Return [X, Y] of the center of cell containing provided text 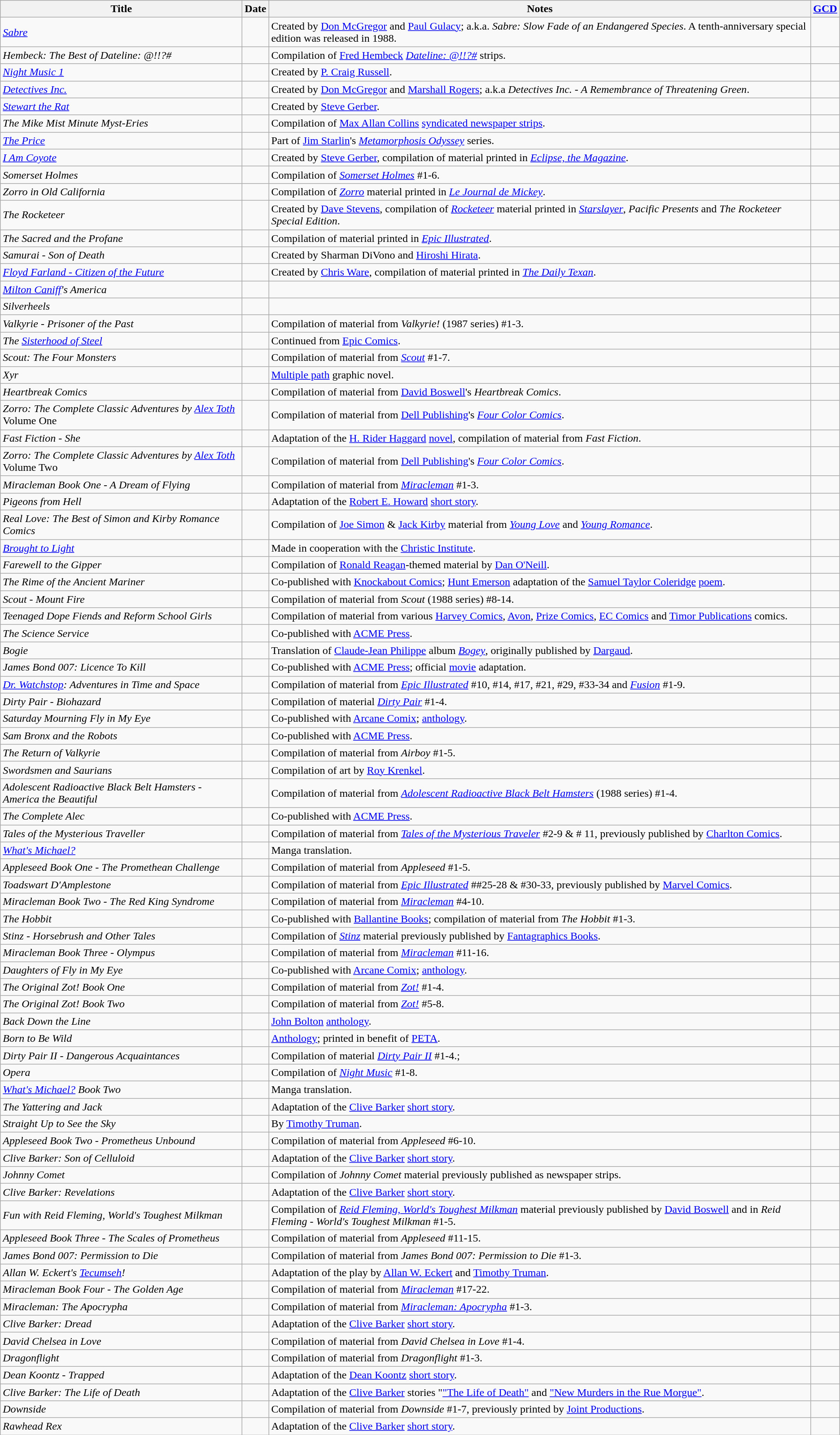
Compilation of material from David Boswell's Heartbreak Comics. [540, 392]
Heartbreak Comics [121, 392]
Dirty Pair II - Dangerous Acquaintances [121, 1055]
Adaptation of the Clive Barker stories ""The Life of Death" and "New Murders in the Rue Morgue". [540, 1392]
Hembeck: The Best of Dateline: @!!?# [121, 55]
Co-published with ACME Press; official movie adaptation. [540, 667]
The Sisterhood of Steel [121, 341]
Compilation of material from Airboy #1-5. [540, 753]
Zorro in Old California [121, 192]
The Complete Alec [121, 816]
John Bolton anthology. [540, 1021]
The Rime of the Ancient Mariner [121, 582]
Miracleman Book One - A Dream of Flying [121, 484]
The Price [121, 140]
Stinz - Horsebrush and Other Tales [121, 936]
Toadswart D'Amplestone [121, 885]
Somerset Holmes [121, 175]
Compilation of material from Zot! #5-8. [540, 1004]
Compilation of material from Miracleman #17-22. [540, 1290]
Farewell to the Gipper [121, 565]
Xyr [121, 375]
Compilation of material from James Bond 007: Permission to Die #1-3. [540, 1255]
Rawhead Rex [121, 1426]
Translation of Claude-Jean Philippe album Bogey, originally published by Dargaud. [540, 650]
Compilation of art by Roy Krenkel. [540, 770]
Pigeons from Hell [121, 501]
Created by Don McGregor and Paul Gulacy; a.k.a. Sabre: Slow Fade of an Endangered Species. A tenth-anniversary special edition was released in 1988. [540, 32]
Tales of the Mysterious Traveller [121, 834]
Silverheels [121, 307]
Sam Bronx and the Robots [121, 736]
Miracleman Book Four - The Golden Age [121, 1290]
Created by P. Craig Russell. [540, 72]
Miracleman Book Three - Olympus [121, 953]
The Hobbit [121, 919]
Daughters of Fly in My Eye [121, 970]
Continued from Epic Comics. [540, 341]
The Original Zot! Book Two [121, 1004]
Date [256, 9]
Title [121, 9]
Scout: The Four Monsters [121, 358]
Created by Chris Ware, compilation of material printed in The Daily Texan. [540, 272]
GCD [825, 9]
Created by Sharman DiVono and Hiroshi Hirata. [540, 255]
Teenaged Dope Fiends and Reform School Girls [121, 616]
James Bond 007: Licence To Kill [121, 667]
The Yattering and Jack [121, 1106]
I Am Coyote [121, 158]
Compilation of material Dirty Pair #1-4. [540, 702]
The Return of Valkyrie [121, 753]
Compilation of material Dirty Pair II #1-4.; [540, 1055]
Compilation of material from Miracleman: Apocrypha #1-3. [540, 1307]
Compilation of material from Miracleman #11-16. [540, 953]
Compilation of material from David Chelsea in Love #1-4. [540, 1341]
Dr. Watchstop: Adventures in Time and Space [121, 685]
Compilation of material from Appleseed #1-5. [540, 868]
Created by Steve Gerber, compilation of material printed in Eclipse, the Magazine. [540, 158]
Adaptation of the Dean Koontz short story. [540, 1375]
Real Love: The Best of Simon and Kirby Romance Comics [121, 524]
Compilation of Zorro material printed in Le Journal de Mickey. [540, 192]
Brought to Light [121, 548]
Born to Be Wild [121, 1038]
Adaptation of the H. Rider Haggard novel, compilation of material from Fast Fiction. [540, 438]
Saturday Mourning Fly in My Eye [121, 719]
Zorro: The Complete Classic Adventures by Alex Toth Volume Two [121, 461]
The Original Zot! Book One [121, 987]
Compilation of material from Miracleman #4-10. [540, 902]
Compilation of Max Allan Collins syndicated newspaper strips. [540, 123]
Dean Koontz - Trapped [121, 1375]
What's Michael? Book Two [121, 1089]
Compilation of material printed in Epic Illustrated. [540, 238]
Dragonflight [121, 1358]
Notes [540, 9]
Compilation of material from Epic Illustrated ##25-28 & #30-33, previously published by Marvel Comics. [540, 885]
By Timothy Truman. [540, 1124]
Compilation of material from Valkyrie! (1987 series) #1-3. [540, 324]
Appleseed Book Three - The Scales of Prometheus [121, 1238]
Compilation of material from Appleseed #11-15. [540, 1238]
Created by Dave Stevens, compilation of Rocketeer material printed in Starslayer, Pacific Presents and The Rocketeer Special Edition. [540, 215]
Adolescent Radioactive Black Belt Hamsters - America the Beautiful [121, 793]
Part of Jim Starlin's Metamorphosis Odyssey series. [540, 140]
Miracleman: The Apocrypha [121, 1307]
The Science Service [121, 633]
Samurai - Son of Death [121, 255]
Clive Barker: The Life of Death [121, 1392]
Compilation of Johnny Comet material previously published as newspaper strips. [540, 1175]
The Rocketeer [121, 215]
The Sacred and the Profane [121, 238]
Compilation of Somerset Holmes #1-6. [540, 175]
Straight Up to See the Sky [121, 1124]
Compilation of Stinz material previously published by Fantagraphics Books. [540, 936]
Swordsmen and Saurians [121, 770]
Created by Steve Gerber. [540, 106]
Miracleman Book Two - The Red King Syndrome [121, 902]
Allan W. Eckert's Tecumseh! [121, 1273]
Floyd Farland - Citizen of the Future [121, 272]
Detectives Inc. [121, 89]
Appleseed Book One - The Promethean Challenge [121, 868]
Adaptation of the Robert E. Howard short story. [540, 501]
Clive Barker: Son of Celluloid [121, 1158]
Compilation of material from Miracleman #1-3. [540, 484]
Adaptation of the play by Allan W. Eckert and Timothy Truman. [540, 1273]
Multiple path graphic novel. [540, 375]
Made in cooperation with the Christic Institute. [540, 548]
Johnny Comet [121, 1175]
Back Down the Line [121, 1021]
Compilation of material from Appleseed #6-10. [540, 1141]
Compilation of material from Adolescent Radioactive Black Belt Hamsters (1988 series) #1-4. [540, 793]
Fast Fiction - She [121, 438]
Compilation of Joe Simon & Jack Kirby material from Young Love and Young Romance. [540, 524]
Compilation of Ronald Reagan-themed material by Dan O'Neill. [540, 565]
Compilation of material from Dragonflight #1-3. [540, 1358]
Zorro: The Complete Classic Adventures by Alex Toth Volume One [121, 415]
Compilation of material from Scout (1988 series) #8-14. [540, 599]
Compilation of material from Tales of the Mysterious Traveler #2-9 & # 11, previously published by Charlton Comics. [540, 834]
What's Michael? [121, 851]
Created by Don McGregor and Marshall Rogers; a.k.a Detectives Inc. - A Remembrance of Threatening Green. [540, 89]
Clive Barker: Revelations [121, 1192]
Downside [121, 1409]
Night Music 1 [121, 72]
Appleseed Book Two - Prometheus Unbound [121, 1141]
Compilation of Fred Hembeck Dateline: @!!?# strips. [540, 55]
Opera [121, 1072]
Scout - Mount Fire [121, 599]
Compilation of material from Downside #1-7, previously printed by Joint Productions. [540, 1409]
Compilation of material from Scout #1-7. [540, 358]
Co-published with Ballantine Books; compilation of material from The Hobbit #1-3. [540, 919]
The Mike Mist Minute Myst-Eries [121, 123]
Bogie [121, 650]
David Chelsea in Love [121, 1341]
Compilation of material from Zot! #1-4. [540, 987]
Compilation of Night Music #1-8. [540, 1072]
Co-published with Knockabout Comics; Hunt Emerson adaptation of the Samuel Taylor Coleridge poem. [540, 582]
James Bond 007: Permission to Die [121, 1255]
Anthology; printed in benefit of PETA. [540, 1038]
Dirty Pair - Biohazard [121, 702]
Clive Barker: Dread [121, 1324]
Fun with Reid Fleming, World's Toughest Milkman [121, 1216]
Compilation of material from Epic Illustrated #10, #14, #17, #21, #29, #33-34 and Fusion #1-9. [540, 685]
Milton Caniff's America [121, 290]
Valkyrie - Prisoner of the Past [121, 324]
Compilation of material from various Harvey Comics, Avon, Prize Comics, EC Comics and Timor Publications comics. [540, 616]
Stewart the Rat [121, 106]
Sabre [121, 32]
